From the cell containing the given text, extract its center point as (x, y) coordinate. 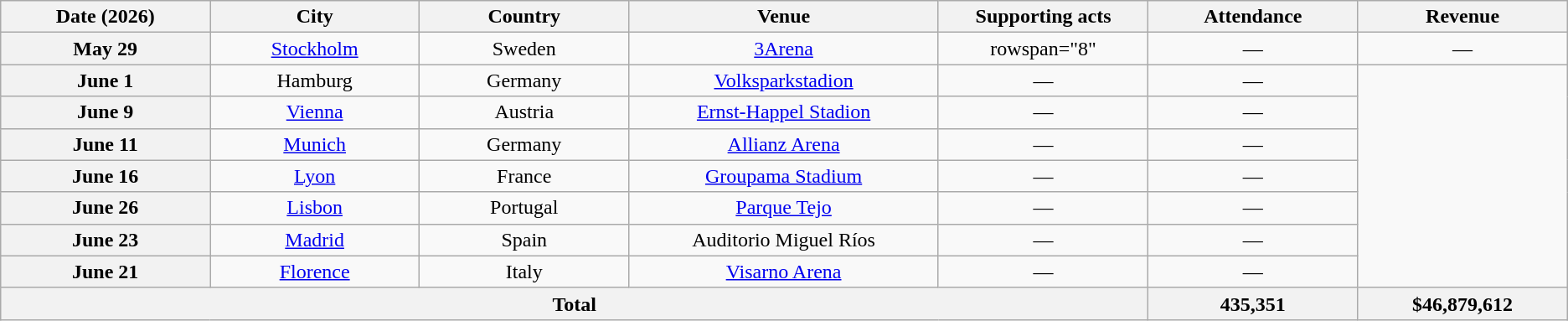
Italy (524, 272)
June 23 (106, 240)
June 16 (106, 176)
Groupama Stadium (784, 176)
Spain (524, 240)
Sweden (524, 49)
France (524, 176)
435,351 (1253, 303)
June 21 (106, 272)
Date (2026) (106, 17)
Hamburg (315, 80)
Visarno Arena (784, 272)
Vienna (315, 112)
$46,879,612 (1462, 303)
June 26 (106, 208)
Parque Tejo (784, 208)
Munich (315, 144)
Auditorio Miguel Ríos (784, 240)
Supporting acts (1043, 17)
City (315, 17)
Attendance (1253, 17)
Volksparkstadion (784, 80)
Revenue (1462, 17)
Country (524, 17)
Stockholm (315, 49)
Total (575, 303)
June 11 (106, 144)
Allianz Arena (784, 144)
Lyon (315, 176)
Ernst-Happel Stadion (784, 112)
3Arena (784, 49)
Madrid (315, 240)
May 29 (106, 49)
Portugal (524, 208)
June 9 (106, 112)
June 1 (106, 80)
Lisbon (315, 208)
Florence (315, 272)
Austria (524, 112)
Venue (784, 17)
rowspan="8" (1043, 49)
